Determine the [x, y] coordinate at the center of the cell enclosing the given text.  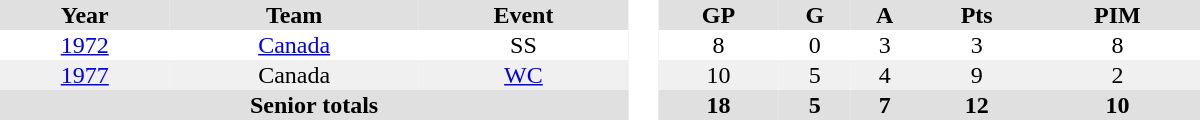
G [815, 15]
A [885, 15]
0 [815, 45]
18 [718, 105]
12 [976, 105]
Senior totals [314, 105]
7 [885, 105]
GP [718, 15]
2 [1118, 75]
Year [85, 15]
1977 [85, 75]
Team [294, 15]
Pts [976, 15]
Event [524, 15]
WC [524, 75]
4 [885, 75]
9 [976, 75]
1972 [85, 45]
SS [524, 45]
PIM [1118, 15]
